Search for the cell housing the specified text and yield its [X, Y] center coordinate. 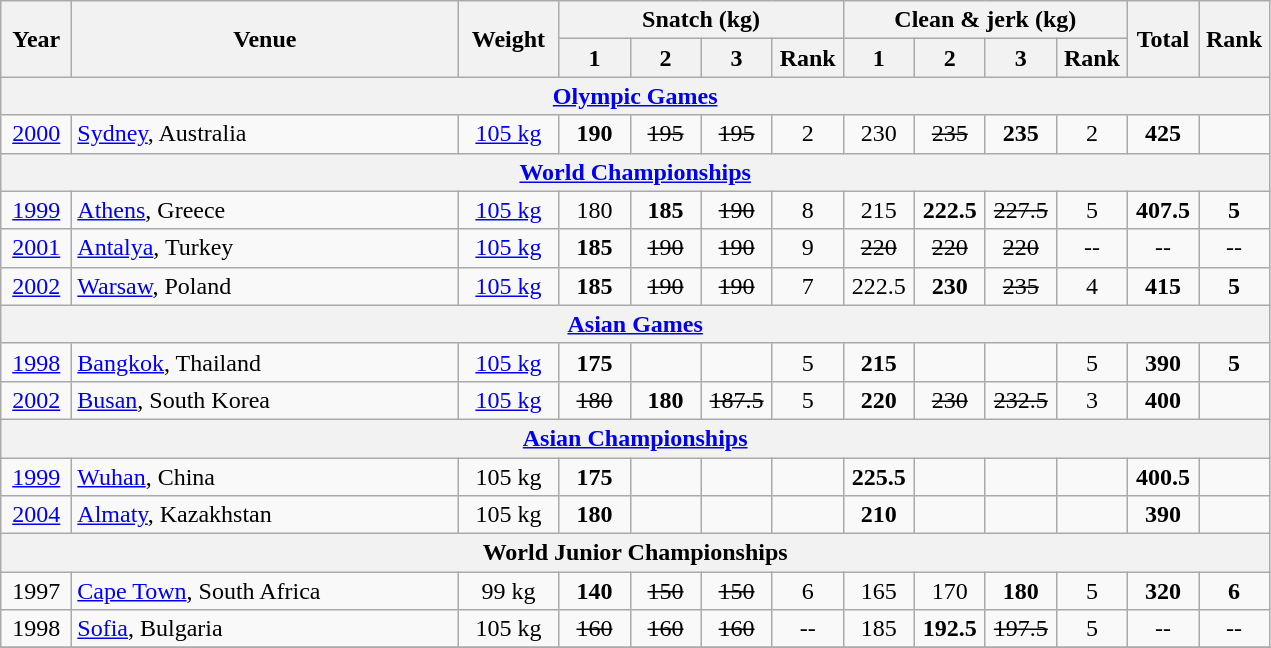
Warsaw, Poland [265, 286]
99 kg [508, 591]
165 [878, 591]
Athens, Greece [265, 210]
Clean & jerk (kg) [985, 20]
Venue [265, 39]
192.5 [950, 629]
170 [950, 591]
320 [1162, 591]
Busan, South Korea [265, 400]
400.5 [1162, 477]
Total [1162, 39]
9 [808, 248]
Weight [508, 39]
Sydney, Australia [265, 134]
225.5 [878, 477]
227.5 [1020, 210]
Bangkok, Thailand [265, 362]
210 [878, 515]
Cape Town, South Africa [265, 591]
197.5 [1020, 629]
425 [1162, 134]
407.5 [1162, 210]
8 [808, 210]
Asian Games [636, 324]
Asian Championships [636, 438]
4 [1092, 286]
Wuhan, China [265, 477]
7 [808, 286]
World Championships [636, 172]
Olympic Games [636, 96]
Year [36, 39]
140 [594, 591]
187.5 [736, 400]
1997 [36, 591]
400 [1162, 400]
2000 [36, 134]
Antalya, Turkey [265, 248]
Snatch (kg) [701, 20]
Sofia, Bulgaria [265, 629]
Almaty, Kazakhstan [265, 515]
415 [1162, 286]
World Junior Championships [636, 553]
232.5 [1020, 400]
2001 [36, 248]
2004 [36, 515]
